Detect which cell encompasses the target text, then output its (x, y) center coordinate. 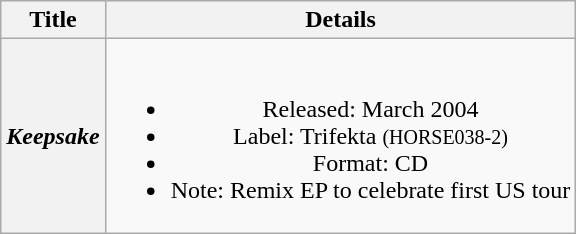
Released: March 2004Label: Trifekta (HORSE038-2)Format: CDNote: Remix EP to celebrate first US tour (340, 136)
Title (53, 20)
Keepsake (53, 136)
Details (340, 20)
